Identify which cell holds the provided text, then report its [X, Y] central coordinate. 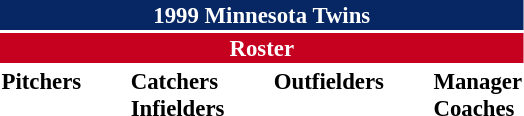
Roster [262, 48]
1999 Minnesota Twins [262, 15]
